Output the (x, y) coordinate of the center of the cell containing the given text.  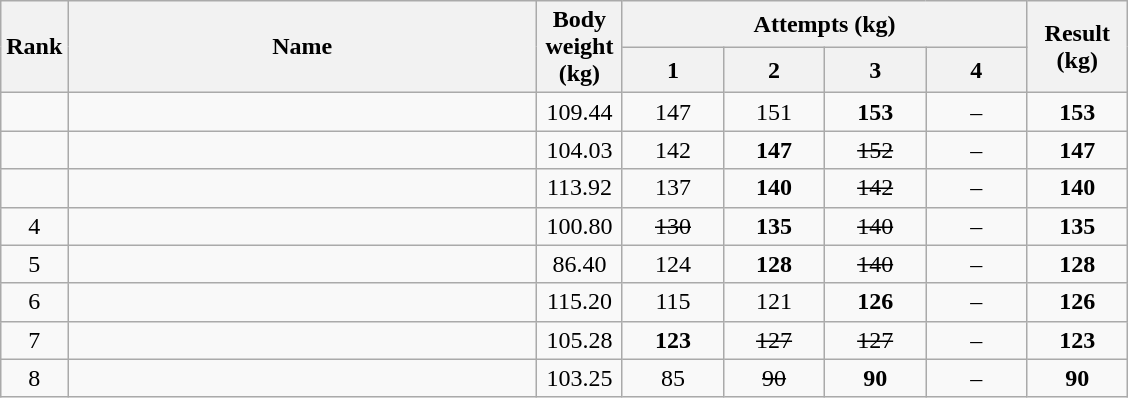
7 (34, 340)
100.80 (579, 226)
Rank (34, 47)
Name (302, 47)
130 (672, 226)
Attempts (kg) (824, 24)
1 (672, 70)
152 (876, 150)
137 (672, 188)
121 (774, 302)
Result (kg) (1078, 47)
3 (876, 70)
124 (672, 264)
109.44 (579, 112)
105.28 (579, 340)
113.92 (579, 188)
151 (774, 112)
86.40 (579, 264)
115 (672, 302)
103.25 (579, 378)
104.03 (579, 150)
8 (34, 378)
115.20 (579, 302)
2 (774, 70)
6 (34, 302)
85 (672, 378)
5 (34, 264)
Body weight (kg) (579, 47)
